Find where the given text appears and provide that cell's center as (x, y) coordinate. 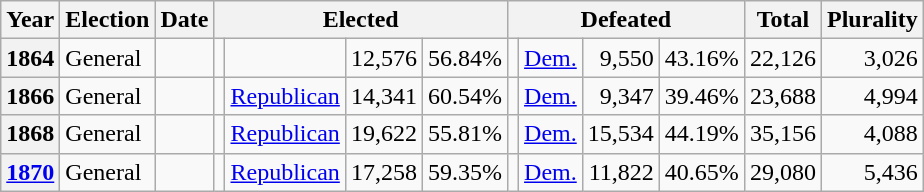
Plurality (872, 20)
15,534 (620, 134)
44.19% (702, 134)
22,126 (782, 58)
5,436 (872, 172)
29,080 (782, 172)
43.16% (702, 58)
35,156 (782, 134)
1870 (30, 172)
39.46% (702, 96)
12,576 (384, 58)
9,550 (620, 58)
Election (108, 20)
9,347 (620, 96)
60.54% (464, 96)
14,341 (384, 96)
17,258 (384, 172)
19,622 (384, 134)
Date (184, 20)
55.81% (464, 134)
59.35% (464, 172)
40.65% (702, 172)
1866 (30, 96)
23,688 (782, 96)
4,088 (872, 134)
Elected (361, 20)
Year (30, 20)
Defeated (626, 20)
11,822 (620, 172)
1868 (30, 134)
3,026 (872, 58)
56.84% (464, 58)
4,994 (872, 96)
1864 (30, 58)
Total (782, 20)
